Search for the cell housing the specified text and yield its [x, y] center coordinate. 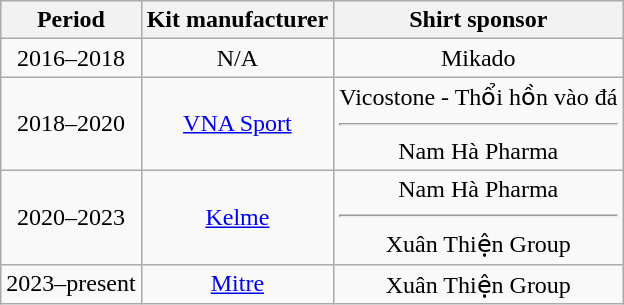
2020–2023 [71, 217]
2023–present [71, 284]
Period [71, 20]
Xuân Thiện Group [478, 284]
Kit manufacturer [238, 20]
Mitre [238, 284]
Nam Hà PharmaXuân Thiện Group [478, 217]
Kelme [238, 217]
2016–2018 [71, 58]
Mikado [478, 58]
Shirt sponsor [478, 20]
N/A [238, 58]
Vicostone - Thổi hồn vào đá Nam Hà Pharma [478, 124]
2018–2020 [71, 124]
VNA Sport [238, 124]
